Detect which cell encompasses the target text, then output its (x, y) center coordinate. 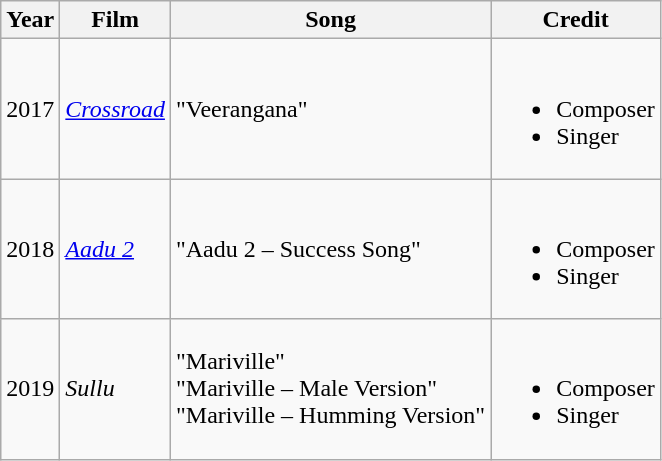
2017 (30, 109)
Aadu 2 (116, 249)
2018 (30, 249)
"Mariville""Mariville – Male Version""Mariville – Humming Version" (330, 389)
Song (330, 20)
Crossroad (116, 109)
"Aadu 2 – Success Song" (330, 249)
Film (116, 20)
Year (30, 20)
Sullu (116, 389)
Credit (576, 20)
"Veerangana" (330, 109)
2019 (30, 389)
